For the text-containing cell, return its midpoint in [X, Y] coordinate format. 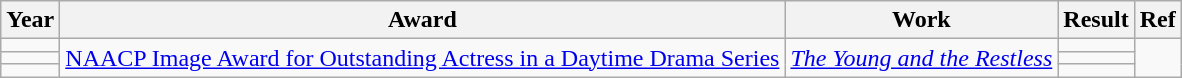
Year [30, 20]
Award [422, 20]
NAACP Image Award for Outstanding Actress in a Daytime Drama Series [422, 58]
The Young and the Restless [922, 58]
Work [922, 20]
Result [1096, 20]
Ref [1158, 20]
